Extract the (x, y) coordinate from the center of the cell holding the provided text.  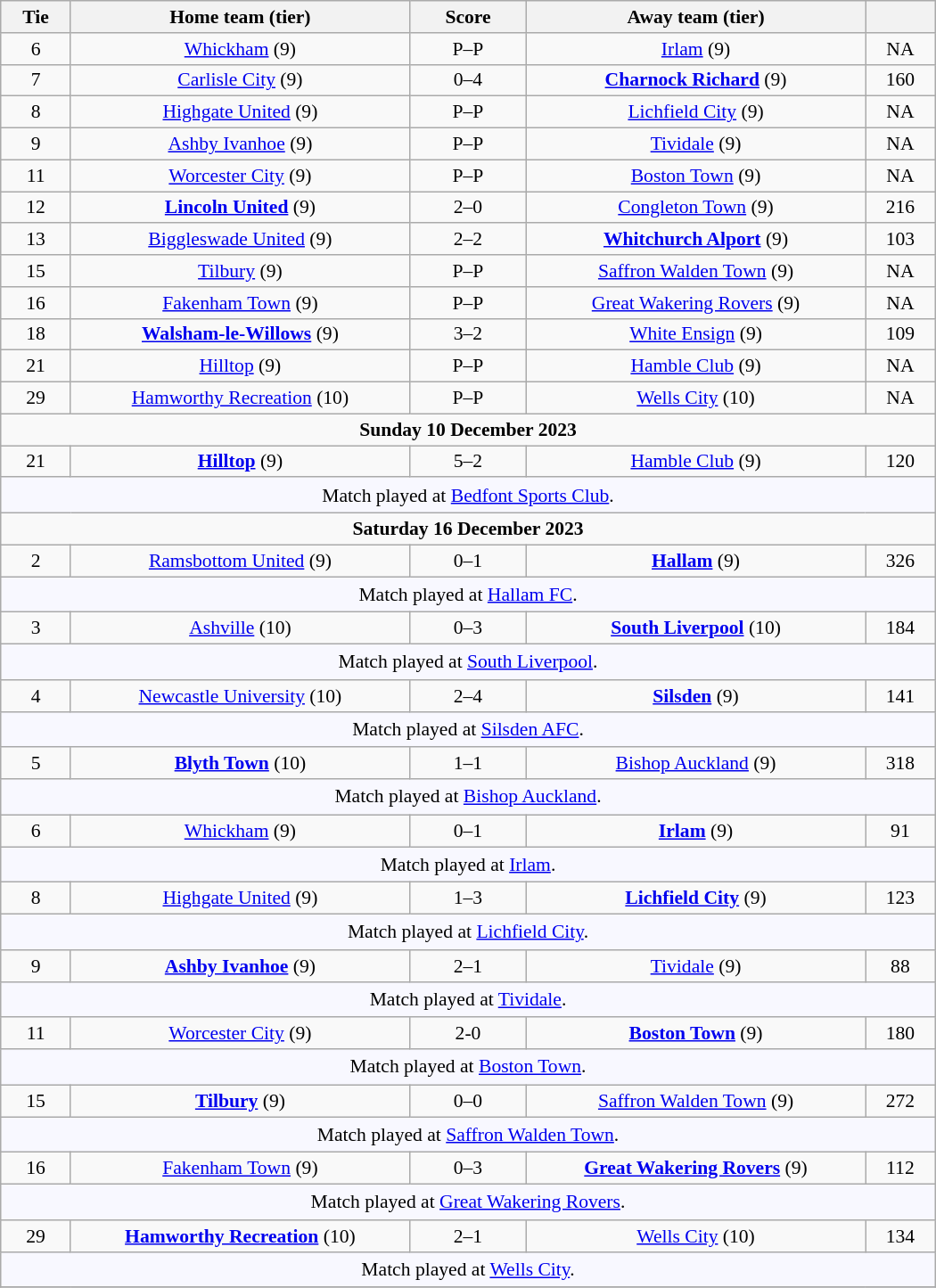
12 (36, 208)
Score (467, 17)
Silsden (9) (696, 696)
Whitchurch Alport (9) (696, 240)
Blyth Town (10) (240, 764)
Match played at Saffron Walden Town. (468, 1135)
2-0 (467, 1034)
0–0 (467, 1101)
Match played at Great Wakering Rovers. (468, 1202)
103 (900, 240)
0–4 (467, 80)
Match played at Hallam FC. (468, 595)
1–1 (467, 764)
160 (900, 80)
Match played at Lichfield City. (468, 932)
3–2 (467, 334)
4 (36, 696)
216 (900, 208)
Match played at Silsden AFC. (468, 729)
1–3 (467, 898)
Saturday 16 December 2023 (468, 529)
2–0 (467, 208)
88 (900, 966)
5 (36, 764)
Match played at Boston Town. (468, 1067)
Match played at Wells City. (468, 1269)
5–2 (467, 462)
Newcastle University (10) (240, 696)
Carlisle City (9) (240, 80)
White Ensign (9) (696, 334)
2 (36, 561)
Lincoln United (9) (240, 208)
180 (900, 1034)
South Liverpool (10) (696, 628)
272 (900, 1101)
Home team (tier) (240, 17)
2–4 (467, 696)
Sunday 10 December 2023 (468, 430)
Tie (36, 17)
Match played at Tividale. (468, 999)
Walsham-le-Willows (9) (240, 334)
Match played at Bedfont Sports Club. (468, 496)
13 (36, 240)
Charnock Richard (9) (696, 80)
Match played at Irlam. (468, 865)
Bishop Auckland (9) (696, 764)
112 (900, 1169)
Congleton Town (9) (696, 208)
18 (36, 334)
Hallam (9) (696, 561)
184 (900, 628)
2–2 (467, 240)
141 (900, 696)
318 (900, 764)
3 (36, 628)
134 (900, 1236)
326 (900, 561)
Away team (tier) (696, 17)
Biggleswade United (9) (240, 240)
Ramsbottom United (9) (240, 561)
120 (900, 462)
Match played at Bishop Auckland. (468, 797)
Match played at South Liverpool. (468, 662)
109 (900, 334)
123 (900, 898)
7 (36, 80)
Ashville (10) (240, 628)
91 (900, 831)
